Return (X, Y) of the center of cell containing provided text 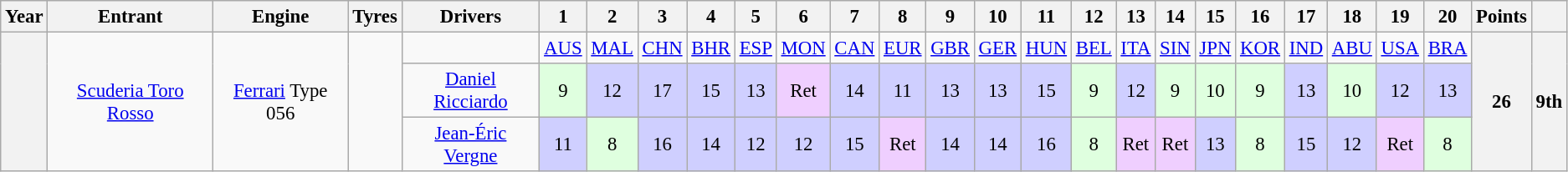
26 (1501, 102)
SIN (1175, 48)
18 (1352, 17)
BEL (1094, 48)
CHN (663, 48)
Points (1501, 17)
2 (612, 17)
ITA (1136, 48)
USA (1400, 48)
BHR (711, 48)
6 (803, 17)
Daniel Ricciardo (470, 90)
MON (803, 48)
ESP (756, 48)
Tyres (375, 17)
7 (855, 17)
Scuderia Toro Rosso (131, 102)
HUN (1046, 48)
BRA (1448, 48)
Drivers (470, 17)
5 (756, 17)
ABU (1352, 48)
Year (24, 17)
AUS (563, 48)
Ferrari Type 056 (281, 102)
Engine (281, 17)
GER (997, 48)
1 (563, 17)
EUR (903, 48)
JPN (1215, 48)
Entrant (131, 17)
19 (1400, 17)
Jean-Éric Vergne (470, 145)
3 (663, 17)
GBR (951, 48)
4 (711, 17)
20 (1448, 17)
CAN (855, 48)
IND (1305, 48)
9th (1549, 102)
KOR (1260, 48)
MAL (612, 48)
